Extract the [x, y] coordinate from the center of the cell holding the provided text.  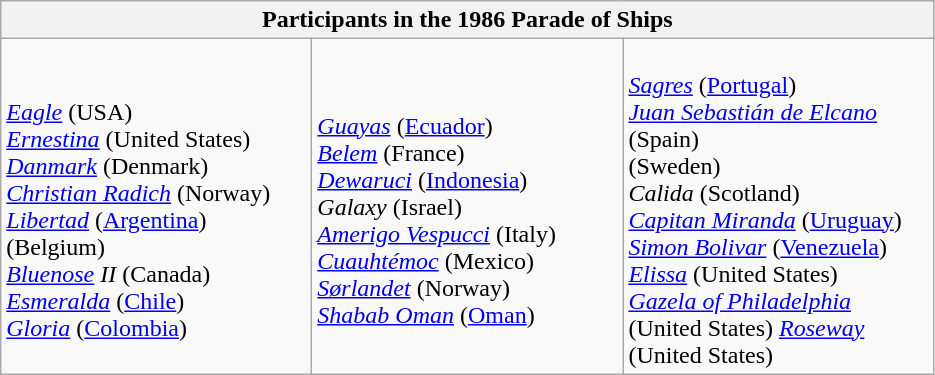
Participants in the 1986 Parade of Ships [468, 20]
